Scan for the cell matching the given text and deliver its [x, y] coordinate at center. 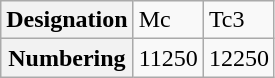
Mc [168, 20]
12250 [238, 58]
Tc3 [238, 20]
Designation [67, 20]
Numbering [67, 58]
11250 [168, 58]
